For the text-containing cell, return its midpoint in [x, y] coordinate format. 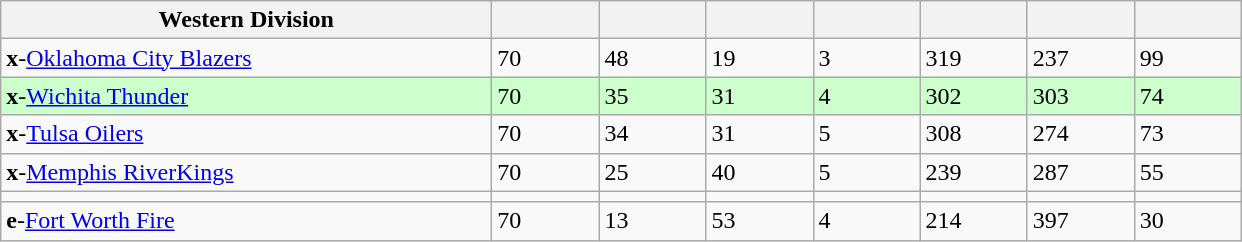
73 [1188, 134]
x-Wichita Thunder [246, 96]
214 [974, 221]
237 [1080, 58]
34 [652, 134]
19 [760, 58]
239 [974, 172]
319 [974, 58]
13 [652, 221]
x-Oklahoma City Blazers [246, 58]
3 [866, 58]
55 [1188, 172]
303 [1080, 96]
53 [760, 221]
x-Tulsa Oilers [246, 134]
30 [1188, 221]
40 [760, 172]
99 [1188, 58]
302 [974, 96]
74 [1188, 96]
Western Division [246, 20]
287 [1080, 172]
48 [652, 58]
e-Fort Worth Fire [246, 221]
35 [652, 96]
25 [652, 172]
274 [1080, 134]
308 [974, 134]
x-Memphis RiverKings [246, 172]
397 [1080, 221]
